Output the [x, y] coordinate of the center of the cell containing the given text.  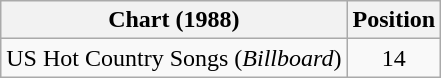
14 [394, 58]
US Hot Country Songs (Billboard) [174, 58]
Position [394, 20]
Chart (1988) [174, 20]
